Determine the (X, Y) coordinate at the center of the cell enclosing the given text.  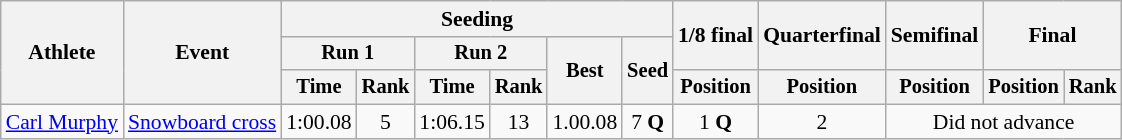
1:00.08 (318, 122)
1:06.15 (452, 122)
1.00.08 (584, 122)
Did not advance (1004, 122)
5 (386, 122)
Athlete (62, 52)
Event (202, 52)
Snowboard cross (202, 122)
Best (584, 70)
Final (1052, 36)
Semifinal (935, 36)
7 Q (648, 122)
Carl Murphy (62, 122)
2 (822, 122)
Seeding (477, 19)
Seed (648, 70)
13 (519, 122)
1 Q (716, 122)
Run 2 (480, 54)
Quarterfinal (822, 36)
1/8 final (716, 36)
Run 1 (348, 54)
